From the cell containing the given text, extract its center point as [x, y] coordinate. 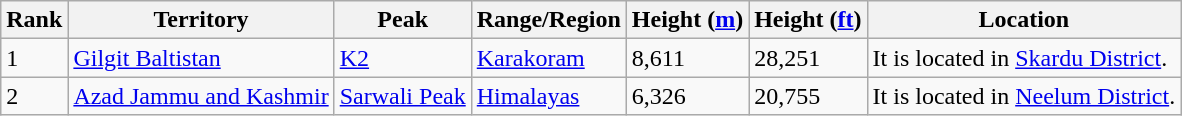
Gilgit Baltistan [201, 58]
Sarwali Peak [402, 96]
28,251 [808, 58]
It is located in Neelum District. [1024, 96]
20,755 [808, 96]
Range/Region [548, 20]
Height (m) [687, 20]
It is located in Skardu District. [1024, 58]
6,326 [687, 96]
Location [1024, 20]
Peak [402, 20]
Karakoram [548, 58]
Himalayas [548, 96]
1 [34, 58]
K2 [402, 58]
2 [34, 96]
Height (ft) [808, 20]
8,611 [687, 58]
Rank [34, 20]
Azad Jammu and Kashmir [201, 96]
Territory [201, 20]
